From the cell containing the given text, extract its center point as [x, y] coordinate. 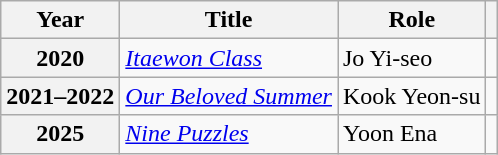
Nine Puzzles [229, 134]
Role [412, 20]
Title [229, 20]
Our Beloved Summer [229, 96]
2021–2022 [60, 96]
Year [60, 20]
Jo Yi-seo [412, 58]
Kook Yeon-su [412, 96]
Itaewon Class [229, 58]
Yoon Ena [412, 134]
2025 [60, 134]
2020 [60, 58]
